For the text-containing cell, return its midpoint in (X, Y) coordinate format. 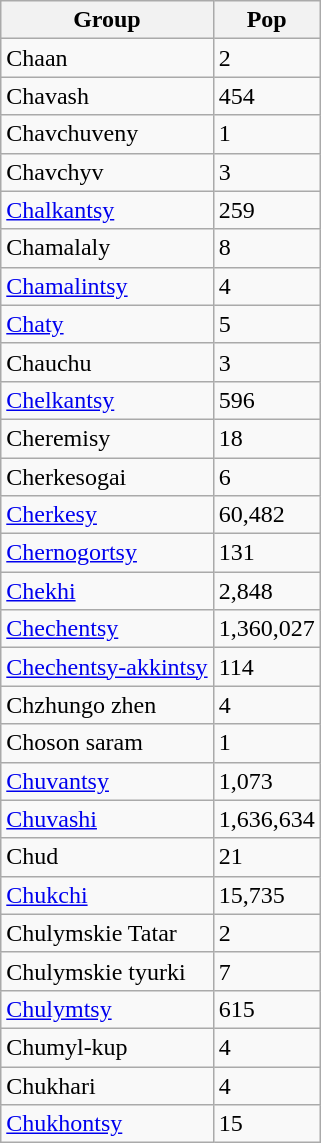
Chavchyv (107, 172)
Chud (107, 857)
Chukhontsy (107, 1124)
Cheremisy (107, 438)
114 (266, 667)
Pop (266, 20)
7 (266, 971)
Chukhari (107, 1085)
Chamalintsy (107, 286)
18 (266, 438)
Chavchuveny (107, 134)
Chalkantsy (107, 210)
Chechentsy (107, 629)
8 (266, 248)
Group (107, 20)
Chernogortsy (107, 553)
Chumyl-kup (107, 1047)
Chaty (107, 324)
Chuvantsy (107, 781)
Chzhungo zhen (107, 705)
131 (266, 553)
596 (266, 400)
Chulymtsy (107, 1009)
2,848 (266, 591)
Chavash (107, 96)
Chekhi (107, 591)
Chulymskie tyurki (107, 971)
259 (266, 210)
1,073 (266, 781)
Chelkantsy (107, 400)
1,360,027 (266, 629)
Chulymskie Tatar (107, 933)
Chukchi (107, 895)
454 (266, 96)
Chechentsy-akkintsy (107, 667)
15 (266, 1124)
6 (266, 477)
Choson saram (107, 743)
15,735 (266, 895)
Cherkesy (107, 515)
60,482 (266, 515)
Cherkesogai (107, 477)
Chauchu (107, 362)
615 (266, 1009)
Chamalaly (107, 248)
1,636,634 (266, 819)
Chaan (107, 58)
Chuvashi (107, 819)
5 (266, 324)
21 (266, 857)
